Extract the [X, Y] coordinate from the center of the cell holding the provided text.  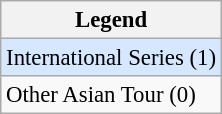
Other Asian Tour (0) [112, 95]
Legend [112, 20]
International Series (1) [112, 58]
